Locate the cell with the specified text and output its (x, y) center coordinate. 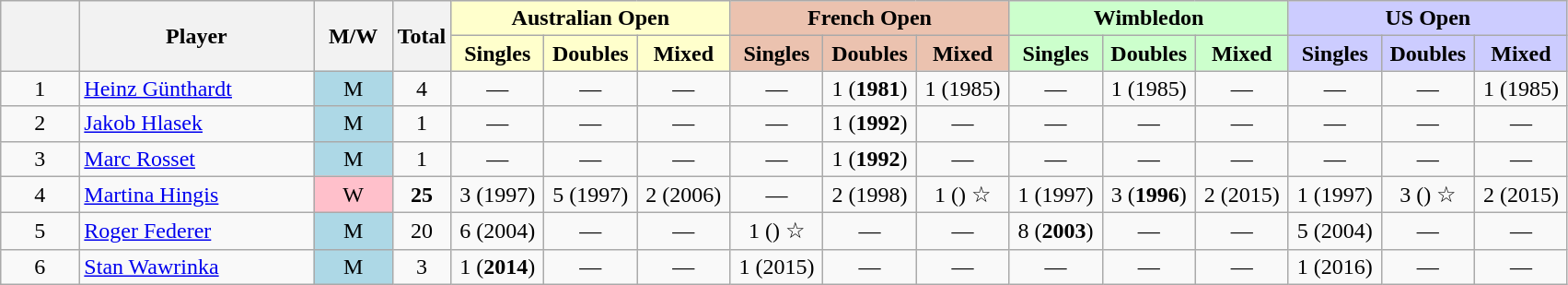
Stan Wawrinka (197, 267)
Jakob Hlasek (197, 124)
W (354, 195)
Total (422, 36)
US Open (1427, 18)
2 (41, 124)
Wimbledon (1149, 18)
M/W (354, 36)
3 (1997) (497, 195)
25 (422, 195)
5 (2004) (1335, 232)
6 (2004) (497, 232)
3 () ☆ (1427, 195)
1 (2014) (497, 267)
2 (2006) (683, 195)
1 (2016) (1335, 267)
Player (197, 36)
3 (1996) (1149, 195)
Marc Rosset (197, 159)
Martina Hingis (197, 195)
5 (41, 232)
2 (1998) (869, 195)
8 (2003) (1055, 232)
1 (1981) (869, 89)
20 (422, 232)
1 (2015) (777, 267)
Heinz Günthardt (197, 89)
Australian Open (591, 18)
Roger Federer (197, 232)
5 (1997) (591, 195)
6 (41, 267)
French Open (869, 18)
